Detect which cell encompasses the target text, then output its [X, Y] center coordinate. 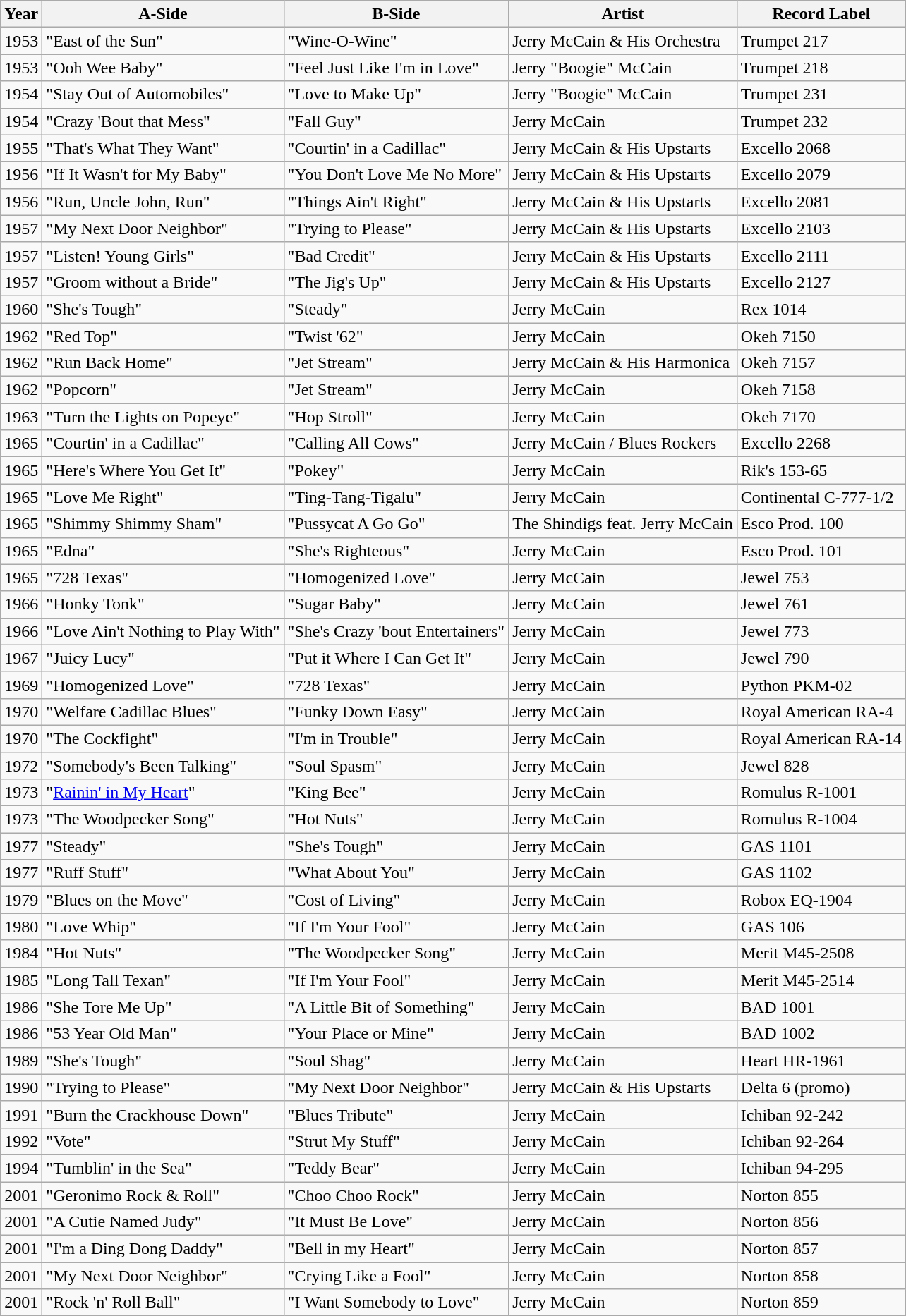
"Pussycat A Go Go" [397, 524]
Excello 2111 [821, 255]
"Blues Tribute" [397, 1114]
"Pokey" [397, 470]
Record Label [821, 14]
"East of the Sun" [163, 41]
"Shimmy Shimmy Sham" [163, 524]
"Juicy Lucy" [163, 658]
Trumpet 232 [821, 121]
"If It Wasn't for My Baby" [163, 175]
"The Cockfight" [163, 738]
"She's Righteous" [397, 551]
"Your Place or Mine" [397, 1034]
Ichiban 92-242 [821, 1114]
1960 [21, 309]
1984 [21, 954]
"Welfare Cadillac Blues" [163, 712]
"A Little Bit of Something" [397, 1007]
Jewel 761 [821, 604]
B-Side [397, 14]
Continental C-777-1/2 [821, 497]
"She Tore Me Up" [163, 1007]
"Feel Just Like I'm in Love" [397, 68]
Esco Prod. 101 [821, 551]
Python PKM-02 [821, 685]
"Soul Shag" [397, 1061]
Excello 2068 [821, 148]
"Love Whip" [163, 927]
"Put it Where I Can Get It" [397, 658]
Jewel 828 [821, 765]
Jerry McCain & His Harmonica [623, 363]
Trumpet 218 [821, 68]
Jewel 753 [821, 578]
"Love to Make Up" [397, 95]
Trumpet 231 [821, 95]
"Rainin' in My Heart" [163, 793]
"53 Year Old Man" [163, 1034]
Artist [623, 14]
BAD 1001 [821, 1007]
Royal American RA-4 [821, 712]
"Soul Spasm" [397, 765]
"Ting-Tang-Tigalu" [397, 497]
"Honky Tonk" [163, 604]
"Run, Uncle John, Run" [163, 202]
"Wine-O-Wine" [397, 41]
"Bad Credit" [397, 255]
"Burn the Crackhouse Down" [163, 1114]
1979 [21, 900]
Excello 2081 [821, 202]
1991 [21, 1114]
Okeh 7157 [821, 363]
Year [21, 14]
"The Jig's Up" [397, 282]
Romulus R-1004 [821, 820]
1955 [21, 148]
1967 [21, 658]
"Love Ain't Nothing to Play With" [163, 631]
GAS 1101 [821, 846]
Jerry McCain / Blues Rockers [623, 444]
"Long Tall Texan" [163, 980]
Norton 857 [821, 1249]
Merit M45-2514 [821, 980]
"Teddy Bear" [397, 1168]
Royal American RA-14 [821, 738]
"Vote" [163, 1141]
Norton 856 [821, 1222]
"Crazy 'Bout that Mess" [163, 121]
1992 [21, 1141]
"King Bee" [397, 793]
"Listen! Young Girls" [163, 255]
"Ruff Stuff" [163, 873]
"I Want Somebody to Love" [397, 1303]
Excello 2079 [821, 175]
Jewel 773 [821, 631]
Esco Prod. 100 [821, 524]
"Twist '62" [397, 336]
Norton 859 [821, 1303]
"Ooh Wee Baby" [163, 68]
"Groom without a Bride" [163, 282]
"What About You" [397, 873]
Heart HR-1961 [821, 1061]
"Here's Where You Get It" [163, 470]
Excello 2268 [821, 444]
Ichiban 94-295 [821, 1168]
"Cost of Living" [397, 900]
1994 [21, 1168]
Excello 2127 [821, 282]
"Tumblin' in the Sea" [163, 1168]
"You Don't Love Me No More" [397, 175]
1980 [21, 927]
"Choo Choo Rock" [397, 1195]
Jewel 790 [821, 658]
BAD 1002 [821, 1034]
"Popcorn" [163, 390]
"That's What They Want" [163, 148]
Rex 1014 [821, 309]
Jerry McCain & His Orchestra [623, 41]
A-Side [163, 14]
"A Cutie Named Judy" [163, 1222]
"Funky Down Easy" [397, 712]
Norton 858 [821, 1276]
1969 [21, 685]
"Red Top" [163, 336]
"Strut My Stuff" [397, 1141]
GAS 1102 [821, 873]
"It Must Be Love" [397, 1222]
The Shindigs feat. Jerry McCain [623, 524]
"Hop Stroll" [397, 417]
"Fall Guy" [397, 121]
"I'm a Ding Dong Daddy" [163, 1249]
1963 [21, 417]
"Somebody's Been Talking" [163, 765]
1985 [21, 980]
Ichiban 92-264 [821, 1141]
"Geronimo Rock & Roll" [163, 1195]
Robox EQ-1904 [821, 900]
"Rock 'n' Roll Ball" [163, 1303]
Rik's 153-65 [821, 470]
1972 [21, 765]
"Turn the Lights on Popeye" [163, 417]
"Calling All Cows" [397, 444]
"Edna" [163, 551]
1989 [21, 1061]
Okeh 7170 [821, 417]
"Run Back Home" [163, 363]
GAS 106 [821, 927]
Excello 2103 [821, 229]
"I'm in Trouble" [397, 738]
Delta 6 (promo) [821, 1087]
Okeh 7158 [821, 390]
"Stay Out of Automobiles" [163, 95]
"Blues on the Move" [163, 900]
"Crying Like a Fool" [397, 1276]
Romulus R-1001 [821, 793]
"Bell in my Heart" [397, 1249]
Merit M45-2508 [821, 954]
Okeh 7150 [821, 336]
"She's Crazy 'bout Entertainers" [397, 631]
"Sugar Baby" [397, 604]
"Love Me Right" [163, 497]
1990 [21, 1087]
Trumpet 217 [821, 41]
Norton 855 [821, 1195]
"Things Ain't Right" [397, 202]
